Pinpoint the cell where the given text exists, returning its [X, Y] midpoint coordinate. 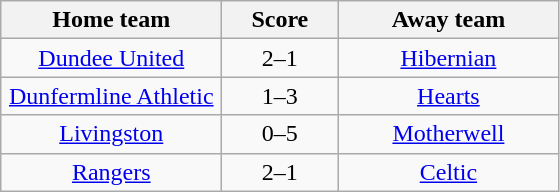
Hearts [448, 96]
Score [280, 20]
Away team [448, 20]
Home team [112, 20]
Dundee United [112, 58]
Hibernian [448, 58]
0–5 [280, 134]
Dunfermline Athletic [112, 96]
Celtic [448, 172]
Motherwell [448, 134]
Livingston [112, 134]
1–3 [280, 96]
Rangers [112, 172]
